Locate the cell with the specified text and output its [x, y] center coordinate. 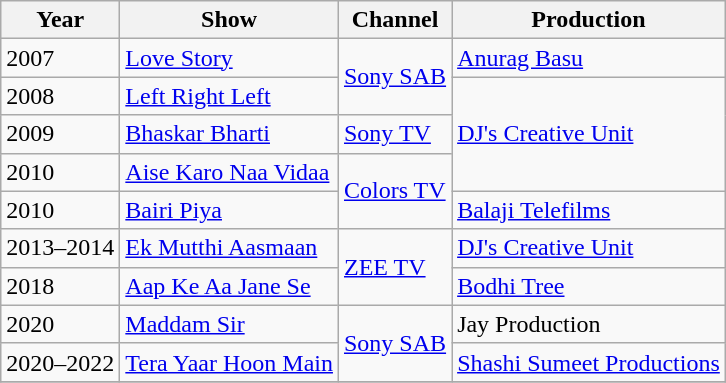
Anurag Basu [589, 58]
Sony TV [394, 134]
Aise Karo Naa Vidaa [230, 172]
Balaji Telefilms [589, 210]
2020–2022 [60, 362]
Year [60, 20]
Bairi Piya [230, 210]
Channel [394, 20]
2013–2014 [60, 248]
Bodhi Tree [589, 286]
2009 [60, 134]
Aap Ke Aa Jane Se [230, 286]
2020 [60, 324]
2018 [60, 286]
Ek Mutthi Aasmaan [230, 248]
Shashi Sumeet Productions [589, 362]
ZEE TV [394, 267]
2008 [60, 96]
Colors TV [394, 191]
Maddam Sir [230, 324]
2007 [60, 58]
Left Right Left [230, 96]
Bhaskar Bharti [230, 134]
Production [589, 20]
Tera Yaar Hoon Main [230, 362]
Show [230, 20]
Jay Production [589, 324]
Love Story [230, 58]
